Output the (x, y) coordinate of the center of the cell containing the given text.  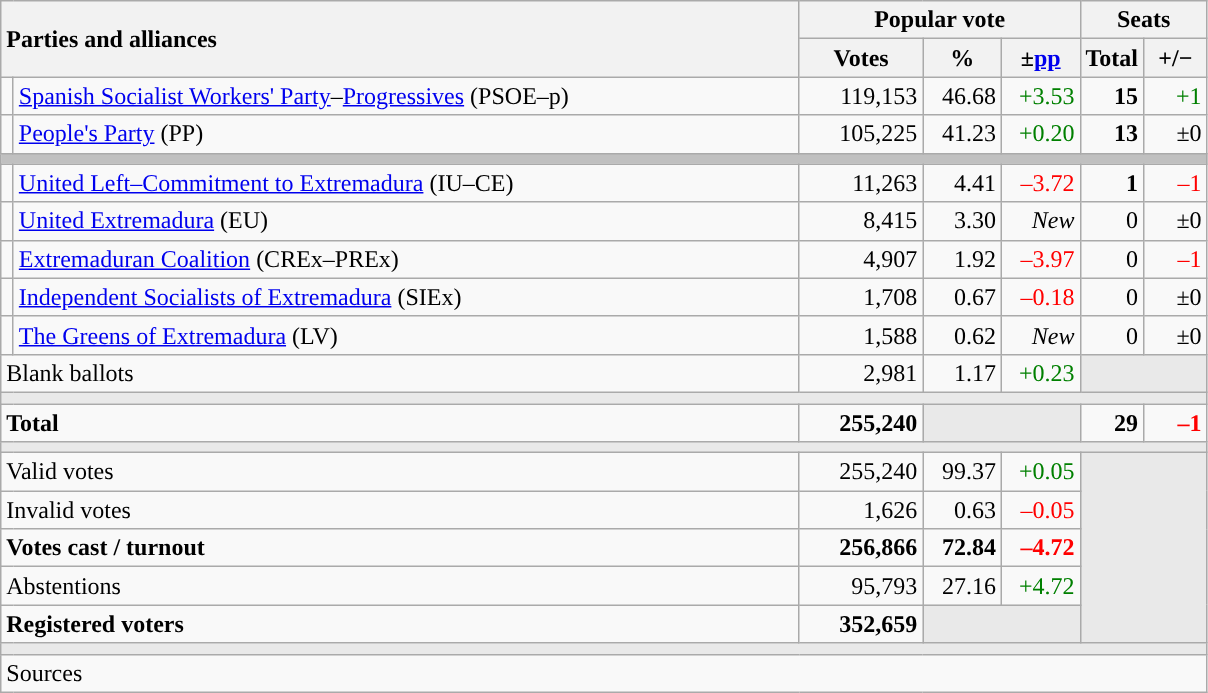
Votes cast / turnout (400, 548)
1,708 (861, 297)
72.84 (962, 548)
+3.53 (1040, 96)
0.62 (962, 335)
2,981 (861, 373)
99.37 (962, 472)
15 (1112, 96)
Independent Socialists of Extremadura (SIEx) (406, 297)
29 (1112, 423)
1,626 (861, 510)
0.63 (962, 510)
–0.05 (1040, 510)
+4.72 (1040, 586)
+/− (1176, 58)
Parties and alliances (400, 39)
% (962, 58)
41.23 (962, 134)
+0.23 (1040, 373)
Registered voters (400, 624)
±pp (1040, 58)
1,588 (861, 335)
13 (1112, 134)
–0.18 (1040, 297)
+1 (1176, 96)
Invalid votes (400, 510)
46.68 (962, 96)
People's Party (PP) (406, 134)
256,866 (861, 548)
–3.97 (1040, 259)
4.41 (962, 183)
Abstentions (400, 586)
Popular vote (940, 20)
1 (1112, 183)
Seats (1144, 20)
1.17 (962, 373)
–4.72 (1040, 548)
8,415 (861, 221)
Votes (861, 58)
119,153 (861, 96)
United Extremadura (EU) (406, 221)
Blank ballots (400, 373)
Valid votes (400, 472)
4,907 (861, 259)
1.92 (962, 259)
Sources (604, 673)
+0.05 (1040, 472)
352,659 (861, 624)
3.30 (962, 221)
Extremaduran Coalition (CREx–PREx) (406, 259)
United Left–Commitment to Extremadura (IU–CE) (406, 183)
–3.72 (1040, 183)
Spanish Socialist Workers' Party–Progressives (PSOE–p) (406, 96)
+0.20 (1040, 134)
0.67 (962, 297)
95,793 (861, 586)
105,225 (861, 134)
27.16 (962, 586)
The Greens of Extremadura (LV) (406, 335)
11,263 (861, 183)
